Find where the given text appears and provide that cell's center as [X, Y] coordinate. 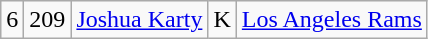
K [222, 20]
209 [48, 20]
6 [12, 20]
Los Angeles Rams [332, 20]
Joshua Karty [140, 20]
